Capture the cell that displays the provided text and extract its [X, Y] central coordinate. 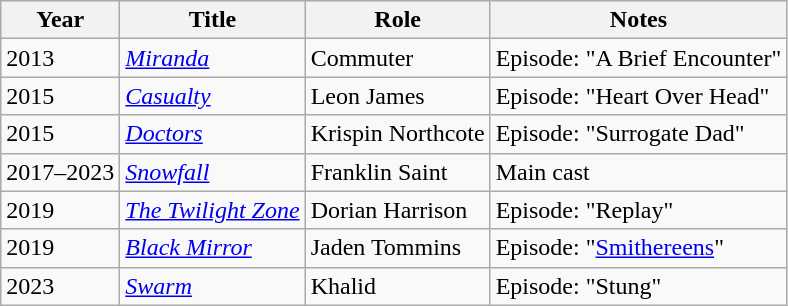
Commuter [398, 58]
Dorian Harrison [398, 210]
Swarm [212, 286]
2013 [60, 58]
Snowfall [212, 172]
Title [212, 20]
Episode: "Replay" [638, 210]
Miranda [212, 58]
Khalid [398, 286]
Jaden Tommins [398, 248]
Krispin Northcote [398, 134]
Episode: "A Brief Encounter" [638, 58]
Episode: "Heart Over Head" [638, 96]
Leon James [398, 96]
The Twilight Zone [212, 210]
2023 [60, 286]
Notes [638, 20]
2017–2023 [60, 172]
Episode: "Smithereens" [638, 248]
Doctors [212, 134]
Casualty [212, 96]
Episode: "Surrogate Dad" [638, 134]
Role [398, 20]
Main cast [638, 172]
Year [60, 20]
Episode: "Stung" [638, 286]
Black Mirror [212, 248]
Franklin Saint [398, 172]
